Scan for the cell matching the given text and deliver its [X, Y] coordinate at center. 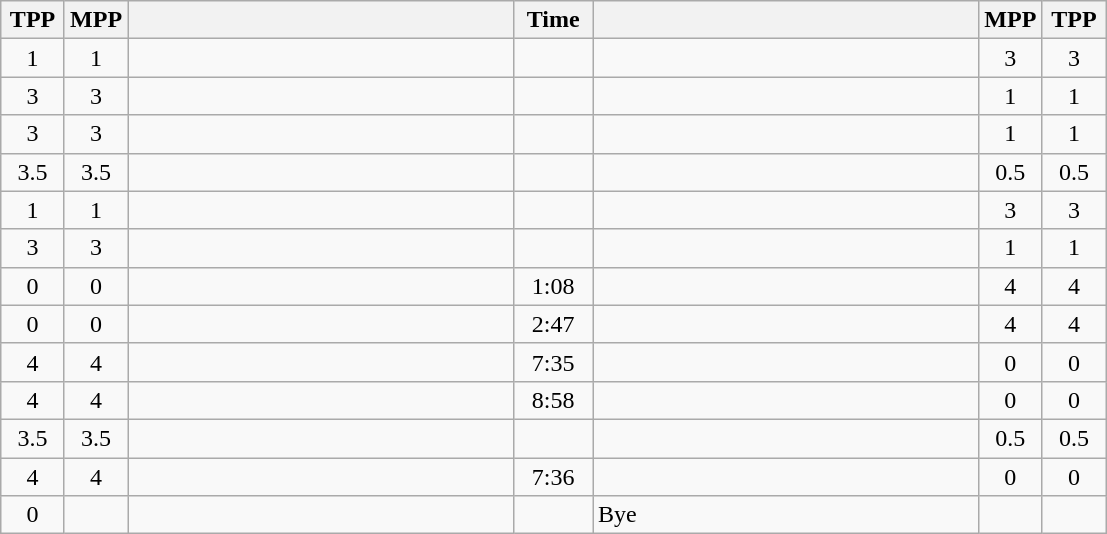
7:35 [554, 362]
2:47 [554, 324]
Time [554, 20]
7:36 [554, 477]
1:08 [554, 286]
Bye [785, 515]
8:58 [554, 400]
